Find where the given text appears and provide that cell's center as [x, y] coordinate. 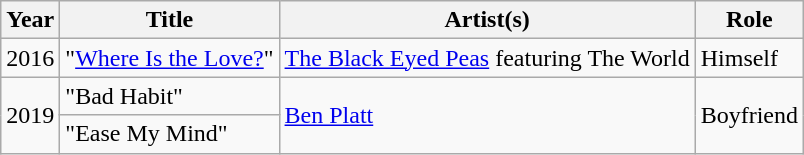
"Bad Habit" [170, 96]
2016 [30, 58]
"Ease My Mind" [170, 134]
Role [749, 20]
2019 [30, 115]
Ben Platt [487, 115]
Title [170, 20]
The Black Eyed Peas featuring The World [487, 58]
"Where Is the Love?" [170, 58]
Boyfriend [749, 115]
Artist(s) [487, 20]
Himself [749, 58]
Year [30, 20]
